From the cell containing the given text, extract its center point as [X, Y] coordinate. 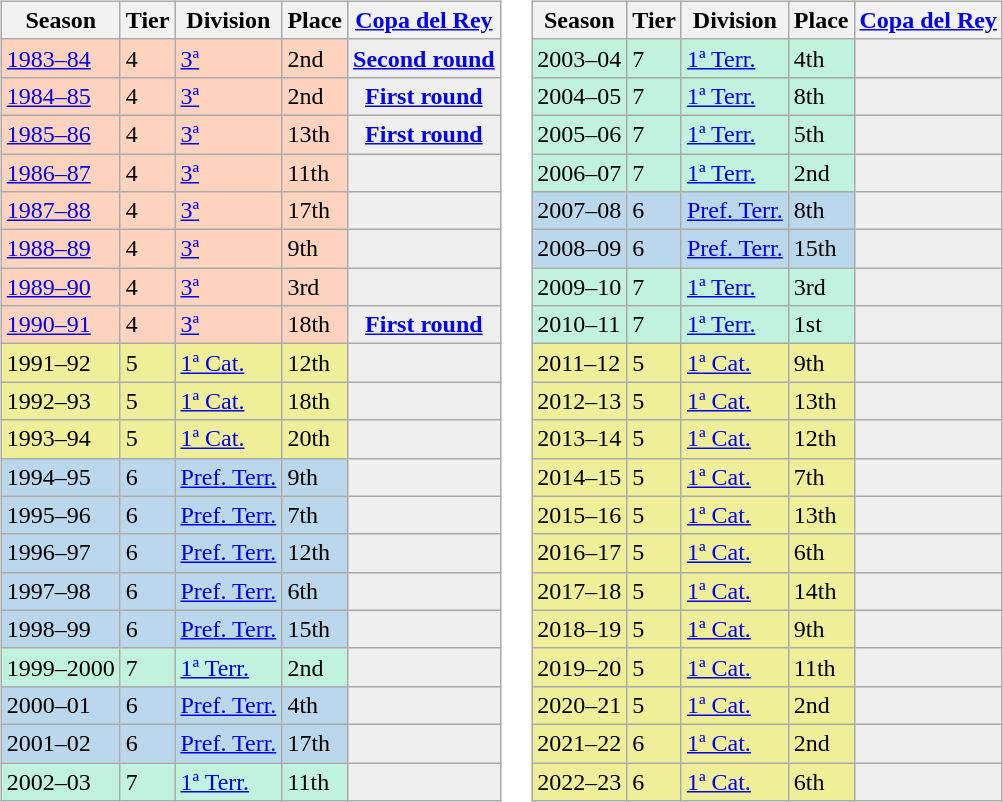
2003–04 [580, 58]
1993–94 [60, 439]
1996–97 [60, 553]
2012–13 [580, 401]
2019–20 [580, 667]
2017–18 [580, 591]
2009–10 [580, 287]
2000–01 [60, 705]
1st [821, 325]
2018–19 [580, 629]
1983–84 [60, 58]
1990–91 [60, 325]
2002–03 [60, 781]
1986–87 [60, 173]
2020–21 [580, 705]
1992–93 [60, 401]
5th [821, 134]
2022–23 [580, 781]
1987–88 [60, 211]
1985–86 [60, 134]
1988–89 [60, 249]
14th [821, 591]
20th [315, 439]
2001–02 [60, 743]
2006–07 [580, 173]
1989–90 [60, 287]
2005–06 [580, 134]
1995–96 [60, 515]
1998–99 [60, 629]
2010–11 [580, 325]
2004–05 [580, 96]
2014–15 [580, 477]
2021–22 [580, 743]
2011–12 [580, 363]
2013–14 [580, 439]
2015–16 [580, 515]
1999–2000 [60, 667]
1991–92 [60, 363]
2008–09 [580, 249]
1984–85 [60, 96]
Second round [424, 58]
1994–95 [60, 477]
2007–08 [580, 211]
1997–98 [60, 591]
2016–17 [580, 553]
